Search for the cell housing the specified text and yield its (x, y) center coordinate. 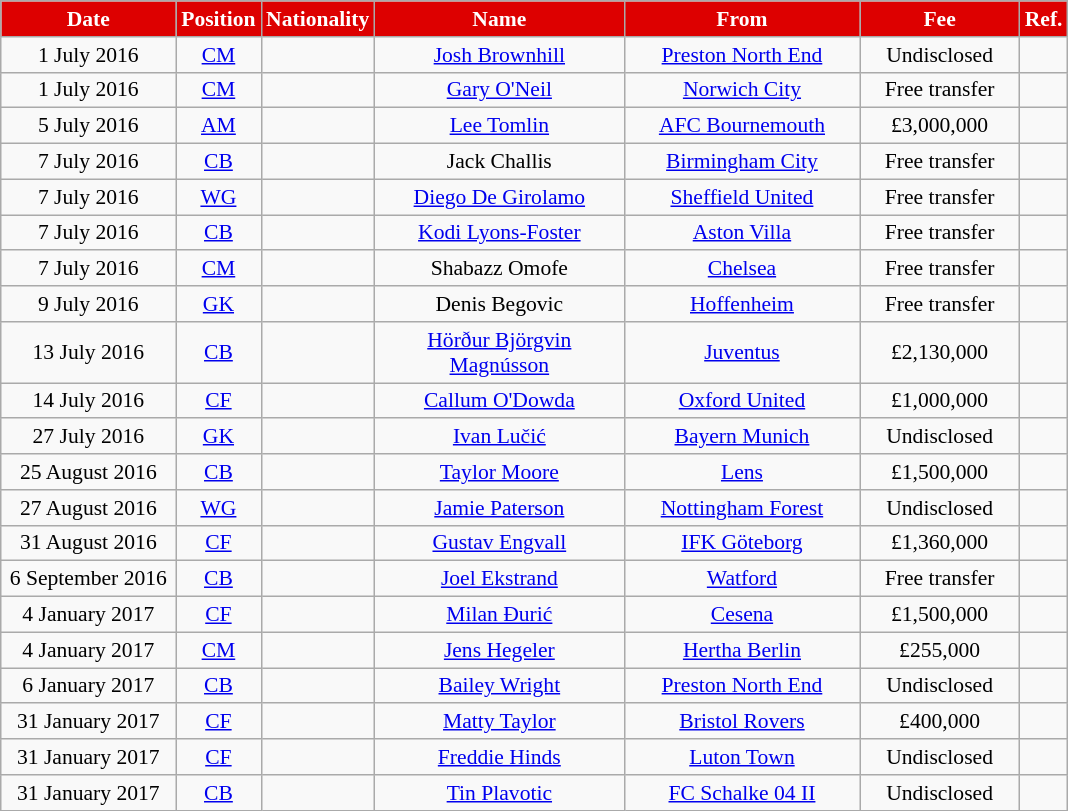
Nationality (318, 19)
Josh Brownhill (499, 55)
Position (218, 19)
Ivan Lučić (499, 437)
Jens Hegeler (499, 650)
Gustav Engvall (499, 543)
Milan Đurić (499, 615)
Oxford United (742, 401)
Bayern Munich (742, 437)
Nottingham Forest (742, 508)
Bailey Wright (499, 686)
6 January 2017 (88, 686)
Aston Villa (742, 233)
Jamie Paterson (499, 508)
Birmingham City (742, 162)
27 August 2016 (88, 508)
Chelsea (742, 269)
13 July 2016 (88, 352)
Date (88, 19)
£255,000 (940, 650)
IFK Göteborg (742, 543)
Freddie Hinds (499, 757)
Lee Tomlin (499, 126)
Name (499, 19)
From (742, 19)
AM (218, 126)
Luton Town (742, 757)
Shabazz Omofe (499, 269)
Denis Begovic (499, 304)
Taylor Moore (499, 472)
£2,130,000 (940, 352)
Jack Challis (499, 162)
9 July 2016 (88, 304)
Joel Ekstrand (499, 579)
Callum O'Dowda (499, 401)
Matty Taylor (499, 722)
£1,360,000 (940, 543)
Tin Plavotic (499, 793)
Bristol Rovers (742, 722)
Diego De Girolamo (499, 197)
£1,000,000 (940, 401)
Watford (742, 579)
Hörður Björgvin Magnússon (499, 352)
Cesena (742, 615)
AFC Bournemouth (742, 126)
Juventus (742, 352)
Gary O'Neil (499, 90)
£400,000 (940, 722)
Fee (940, 19)
Norwich City (742, 90)
14 July 2016 (88, 401)
Kodi Lyons-Foster (499, 233)
Hoffenheim (742, 304)
5 July 2016 (88, 126)
31 August 2016 (88, 543)
Sheffield United (742, 197)
FC Schalke 04 II (742, 793)
Ref. (1044, 19)
6 September 2016 (88, 579)
Hertha Berlin (742, 650)
25 August 2016 (88, 472)
£3,000,000 (940, 126)
Lens (742, 472)
27 July 2016 (88, 437)
